From the cell containing the given text, extract its center point as [x, y] coordinate. 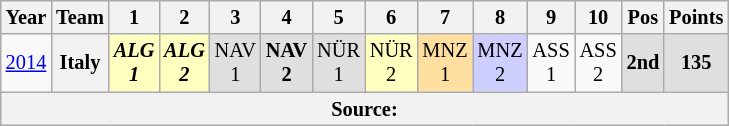
Year [26, 17]
6 [392, 17]
2nd [644, 63]
NAV2 [286, 63]
9 [552, 17]
2 [184, 17]
4 [286, 17]
3 [236, 17]
Source: [364, 109]
Team [80, 17]
1 [134, 17]
5 [338, 17]
NÜR1 [338, 63]
Italy [80, 63]
ASS1 [552, 63]
2014 [26, 63]
NAV1 [236, 63]
8 [500, 17]
NÜR2 [392, 63]
ASS2 [598, 63]
Pos [644, 17]
ALG1 [134, 63]
10 [598, 17]
ALG2 [184, 63]
MNZ2 [500, 63]
Points [696, 17]
7 [446, 17]
MNZ1 [446, 63]
135 [696, 63]
